Extract the (x, y) coordinate from the center of the cell holding the provided text.  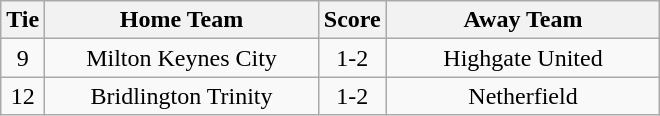
Bridlington Trinity (182, 96)
Highgate United (523, 58)
Netherfield (523, 96)
Home Team (182, 20)
Milton Keynes City (182, 58)
12 (23, 96)
9 (23, 58)
Score (352, 20)
Away Team (523, 20)
Tie (23, 20)
